Identify which cell holds the provided text, then report its (x, y) central coordinate. 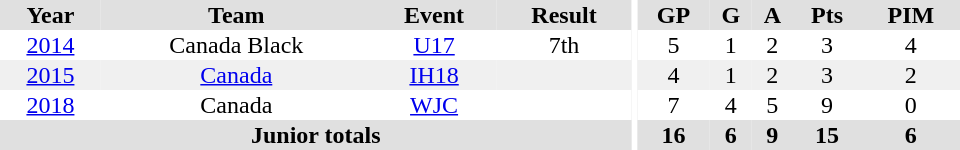
Pts (826, 15)
Event (434, 15)
WJC (434, 105)
Result (564, 15)
GP (674, 15)
15 (826, 135)
0 (911, 105)
2014 (50, 45)
PIM (911, 15)
Team (236, 15)
7th (564, 45)
A (772, 15)
16 (674, 135)
IH18 (434, 75)
Junior totals (316, 135)
Canada Black (236, 45)
2015 (50, 75)
7 (674, 105)
U17 (434, 45)
Year (50, 15)
2018 (50, 105)
G (730, 15)
